Return (X, Y) of the center of cell containing provided text 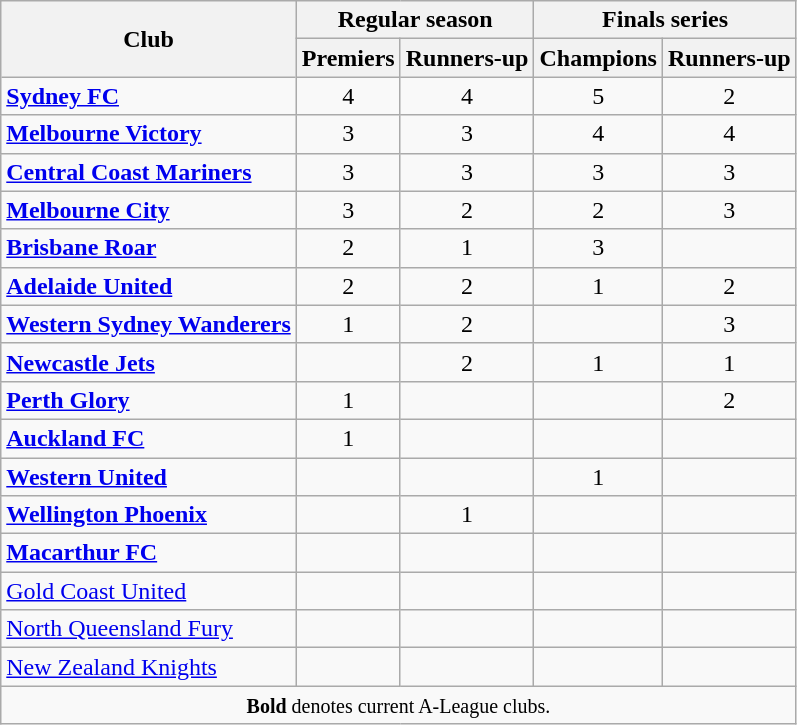
Club (149, 39)
Champions (598, 58)
Bold denotes current A-League clubs. (398, 705)
Western United (149, 477)
Western Sydney Wanderers (149, 324)
Melbourne City (149, 210)
Central Coast Mariners (149, 172)
Adelaide United (149, 286)
Regular season (415, 20)
Macarthur FC (149, 553)
Sydney FC (149, 96)
Auckland FC (149, 438)
Finals series (665, 20)
Wellington Phoenix (149, 515)
Premiers (348, 58)
New Zealand Knights (149, 667)
Gold Coast United (149, 591)
Newcastle Jets (149, 362)
5 (598, 96)
Perth Glory (149, 400)
Brisbane Roar (149, 248)
North Queensland Fury (149, 629)
Melbourne Victory (149, 134)
